From the cell containing the given text, extract its center point as [X, Y] coordinate. 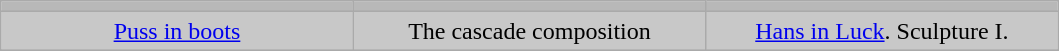
Puss in boots [177, 31]
Hans in Luck. Sculpture I. [882, 31]
The cascade composition [529, 31]
